Return the (X, Y) coordinate for the center point of the cell that contains the specified text.  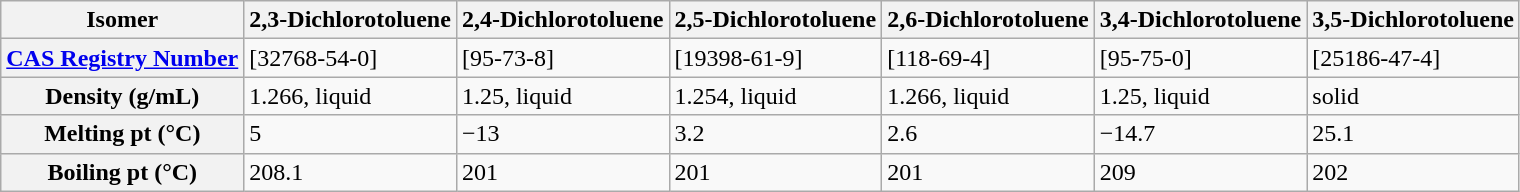
209 (1200, 172)
1.254, liquid (776, 96)
202 (1414, 172)
[19398-61-9] (776, 58)
2,4-Dichlorotoluene (562, 20)
2,6-Dichlorotoluene (988, 20)
2.6 (988, 134)
3,4-Dichlorotoluene (1200, 20)
5 (350, 134)
[95-73-8] (562, 58)
[25186-47-4] (1414, 58)
2,3-Dichlorotoluene (350, 20)
−14.7 (1200, 134)
CAS Registry Number (122, 58)
25.1 (1414, 134)
Isomer (122, 20)
3,5-Dichlorotoluene (1414, 20)
[95-75-0] (1200, 58)
Melting pt (°C) (122, 134)
Boiling pt (°C) (122, 172)
Density (g/mL) (122, 96)
[118-69-4] (988, 58)
2,5-Dichlorotoluene (776, 20)
208.1 (350, 172)
[32768-54-0] (350, 58)
−13 (562, 134)
3.2 (776, 134)
solid (1414, 96)
